Output the [X, Y] coordinate of the center of the cell containing the given text.  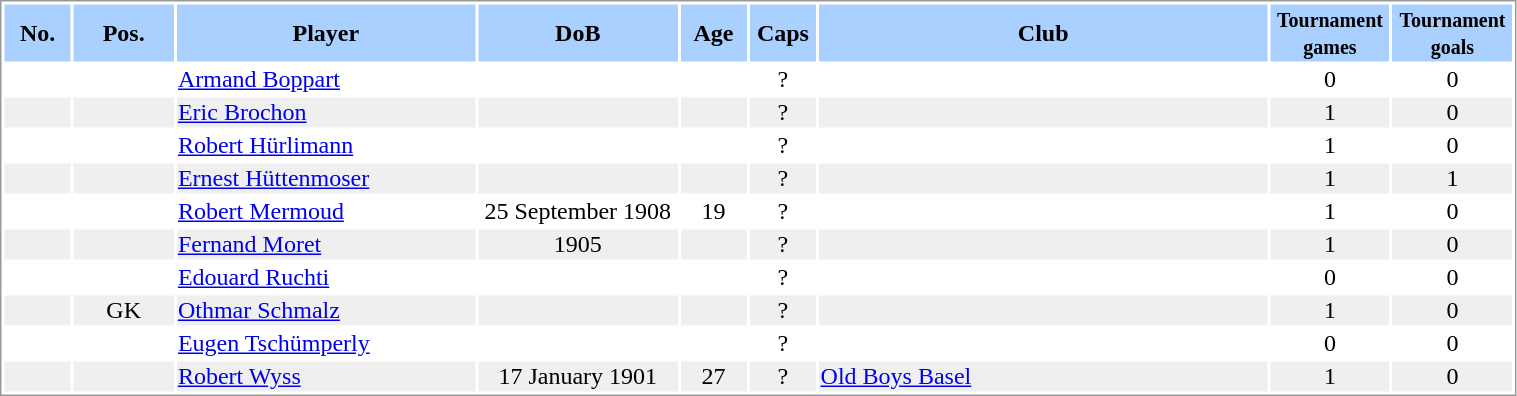
Eric Brochon [326, 113]
Othmar Schmalz [326, 311]
27 [713, 377]
No. [37, 32]
Player [326, 32]
Age [713, 32]
Fernand Moret [326, 245]
Robert Hürlimann [326, 145]
Robert Mermoud [326, 211]
DoB [578, 32]
Edouard Ruchti [326, 277]
25 September 1908 [578, 211]
17 January 1901 [578, 377]
19 [713, 211]
Robert Wyss [326, 377]
Armand Boppart [326, 79]
Old Boys Basel [1043, 377]
1905 [578, 245]
Caps [783, 32]
Tournamentgames [1330, 32]
Ernest Hüttenmoser [326, 179]
GK [124, 311]
Club [1043, 32]
Eugen Tschümperly [326, 343]
Pos. [124, 32]
Tournamentgoals [1453, 32]
